From the cell containing the given text, extract its center point as [x, y] coordinate. 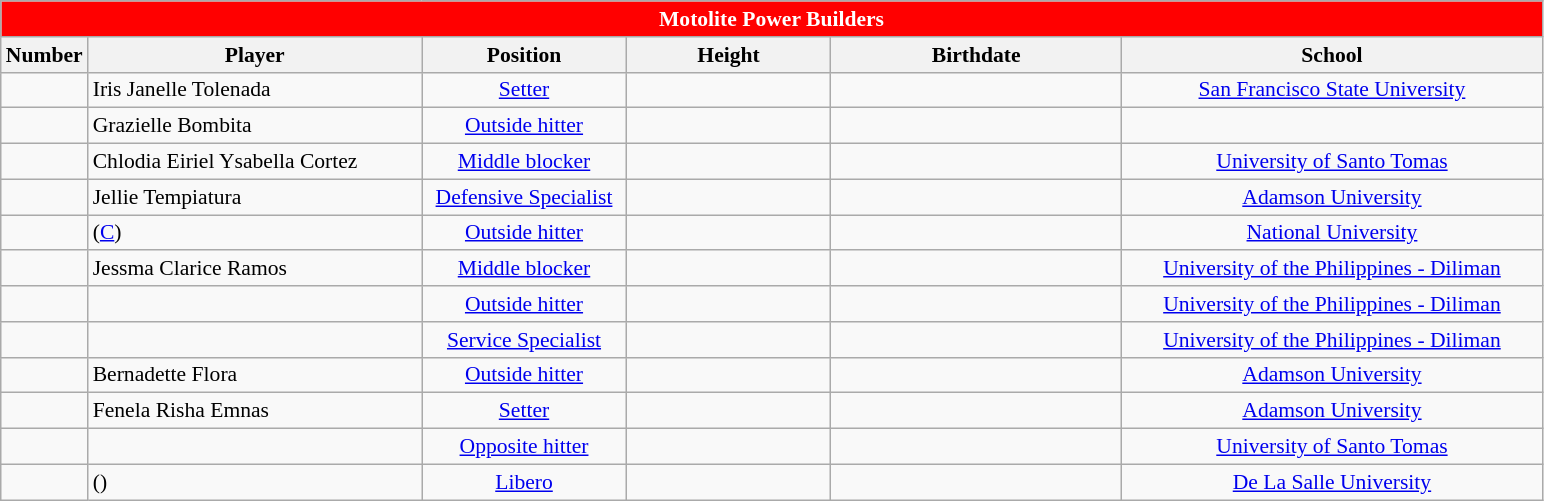
Number [44, 55]
(C) [255, 233]
Player [255, 55]
Bernadette Flora [255, 375]
Position [524, 55]
Grazielle Bombita [255, 126]
Jellie Tempiatura [255, 197]
De La Salle University [1332, 482]
Opposite hitter [524, 447]
Libero [524, 482]
Motolite Power Builders [772, 19]
San Francisco State University [1332, 90]
Chlodia Eiriel Ysabella Cortez [255, 162]
Jessma Clarice Ramos [255, 269]
Birthdate [976, 55]
Service Specialist [524, 340]
Iris Janelle Tolenada [255, 90]
Height [728, 55]
School [1332, 55]
National University [1332, 233]
() [255, 482]
Defensive Specialist [524, 197]
Fenela Risha Emnas [255, 411]
